From the cell containing the given text, extract its center point as [x, y] coordinate. 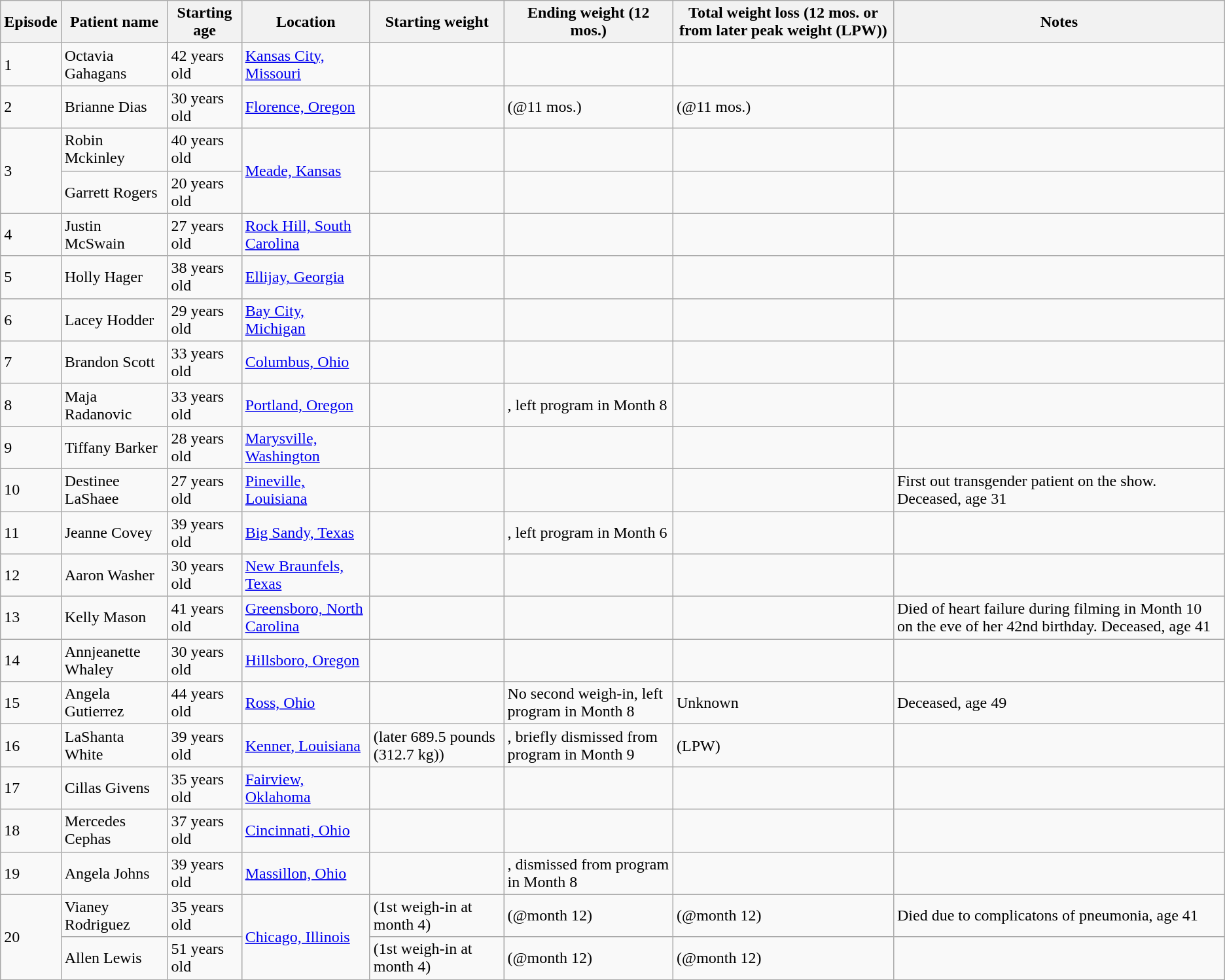
37 years old [204, 831]
Lacey Hodder [114, 319]
Portland, Oregon [306, 404]
LaShanta White [114, 746]
3 [31, 171]
Annjeanette Whaley [114, 661]
Octavia Gahagans [114, 64]
Kenner, Louisiana [306, 746]
42 years old [204, 64]
Brianne Dias [114, 107]
Ending weight (12 mos.) [589, 22]
Fairview, Oklahoma [306, 788]
12 [31, 576]
, left program in Month 6 [589, 533]
Mercedes Cephas [114, 831]
Marysville, Washington [306, 447]
Died of heart failure during filming in Month 10 on the eve of her 42nd birthday. Deceased, age 41 [1059, 618]
Brandon Scott [114, 362]
9 [31, 447]
28 years old [204, 447]
Ross, Ohio [306, 703]
18 [31, 831]
Pineville, Louisiana [306, 489]
Holly Hager [114, 277]
15 [31, 703]
11 [31, 533]
Vianey Rodriguez [114, 916]
20 years old [204, 192]
16 [31, 746]
Meade, Kansas [306, 171]
No second weigh-in, left program in Month 8 [589, 703]
(LPW) [784, 746]
38 years old [204, 277]
Bay City, Michigan [306, 319]
5 [31, 277]
Kelly Mason [114, 618]
Tiffany Barker [114, 447]
New Braunfels, Texas [306, 576]
Kansas City, Missouri [306, 64]
Ellijay, Georgia [306, 277]
4 [31, 234]
44 years old [204, 703]
(later 689.5 pounds (312.7 kg)) [437, 746]
Angela Gutierrez [114, 703]
Massillon, Ohio [306, 873]
Destinee LaShaee [114, 489]
, left program in Month 8 [589, 404]
19 [31, 873]
Starting weight [437, 22]
Starting age [204, 22]
Maja Radanovic [114, 404]
Chicago, Illinois [306, 937]
First out transgender patient on the show. Deceased, age 31 [1059, 489]
Jeanne Covey [114, 533]
Columbus, Ohio [306, 362]
20 [31, 937]
Allen Lewis [114, 958]
Robin Mckinley [114, 149]
Unknown [784, 703]
Rock Hill, South Carolina [306, 234]
Garrett Rogers [114, 192]
8 [31, 404]
17 [31, 788]
51 years old [204, 958]
Location [306, 22]
10 [31, 489]
6 [31, 319]
Deceased, age 49 [1059, 703]
Big Sandy, Texas [306, 533]
Hillsboro, Oregon [306, 661]
Greensboro, North Carolina [306, 618]
Angela Johns [114, 873]
, briefly dismissed from program in Month 9 [589, 746]
2 [31, 107]
Florence, Oregon [306, 107]
Patient name [114, 22]
Cincinnati, Ohio [306, 831]
1 [31, 64]
, dismissed from program in Month 8 [589, 873]
Justin McSwain [114, 234]
41 years old [204, 618]
40 years old [204, 149]
Aaron Washer [114, 576]
Episode [31, 22]
13 [31, 618]
7 [31, 362]
14 [31, 661]
Died due to complicatons of pneumonia, age 41 [1059, 916]
Total weight loss (12 mos. or from later peak weight (LPW)) [784, 22]
Notes [1059, 22]
29 years old [204, 319]
Cillas Givens [114, 788]
